For the text-containing cell, return its midpoint in (x, y) coordinate format. 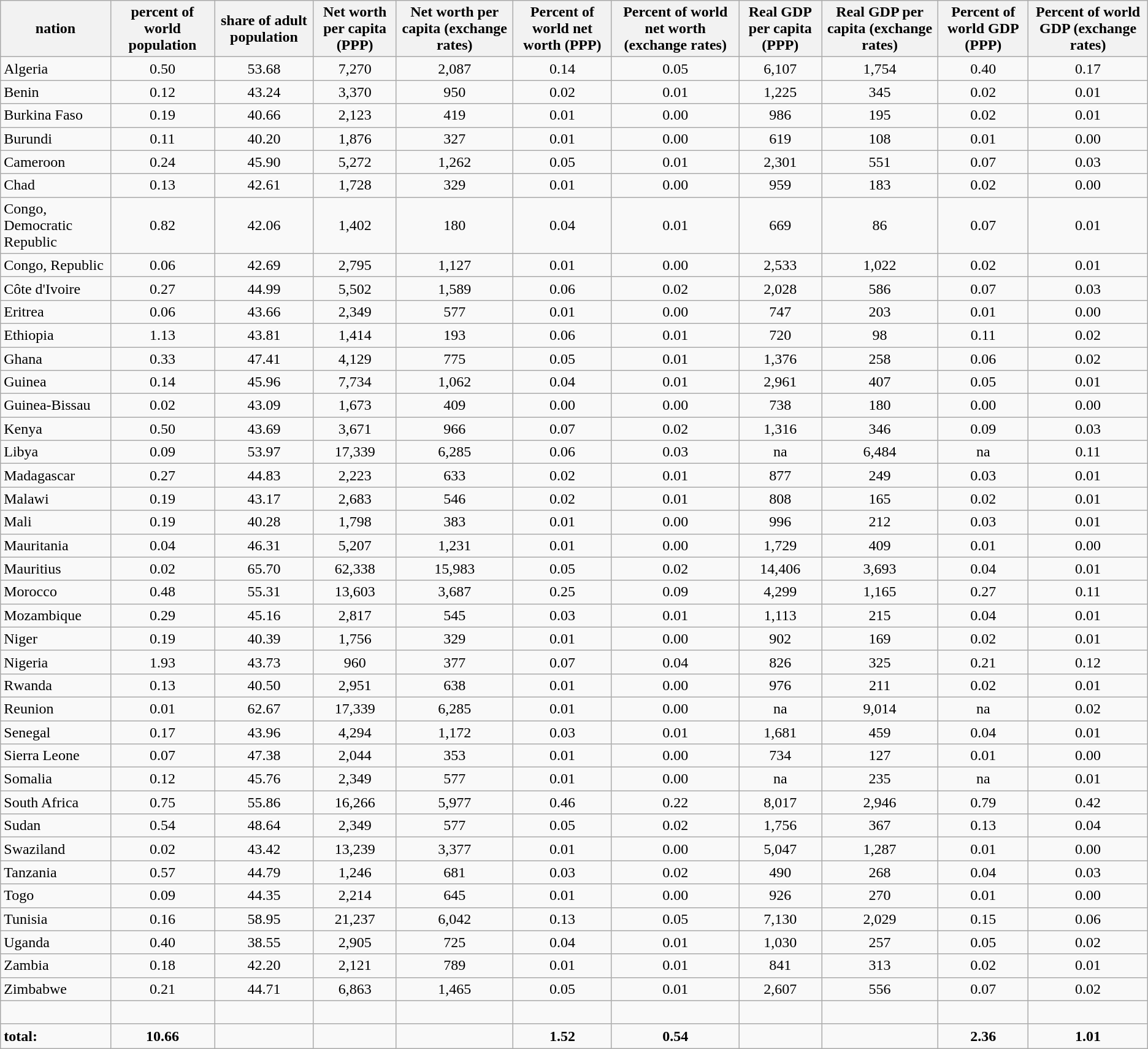
2,946 (880, 802)
313 (880, 966)
Real GDP per capita (exchange rates) (880, 29)
725 (455, 942)
1,225 (780, 92)
3,693 (880, 569)
545 (455, 615)
1.01 (1088, 1036)
5,272 (354, 162)
235 (880, 779)
127 (880, 756)
8,017 (780, 802)
38.55 (264, 942)
Kenya (56, 429)
407 (880, 382)
2,044 (354, 756)
42.61 (264, 185)
6,484 (880, 452)
Reunion (56, 709)
1,165 (880, 592)
2,123 (354, 115)
40.28 (264, 522)
Togo (56, 896)
Sierra Leone (56, 756)
327 (455, 139)
58.95 (264, 919)
0.25 (563, 592)
586 (880, 288)
21,237 (354, 919)
Madagascar (56, 475)
0.46 (563, 802)
1,231 (455, 545)
1,681 (780, 732)
45.76 (264, 779)
1,589 (455, 288)
2,121 (354, 966)
638 (455, 685)
Côte d'Ivoire (56, 288)
877 (780, 475)
0.42 (1088, 802)
9,014 (880, 709)
62.67 (264, 709)
40.50 (264, 685)
Mali (56, 522)
Mozambique (56, 615)
4,294 (354, 732)
0.33 (162, 359)
249 (880, 475)
2,905 (354, 942)
1,729 (780, 545)
43.96 (264, 732)
48.64 (264, 826)
681 (455, 872)
53.68 (264, 69)
5,502 (354, 288)
738 (780, 405)
43.17 (264, 499)
5,977 (455, 802)
Mauritius (56, 569)
Percent of world GDP (PPP) (984, 29)
1.93 (162, 662)
98 (880, 335)
1.52 (563, 1036)
2,214 (354, 896)
2,533 (780, 265)
193 (455, 335)
46.31 (264, 545)
0.48 (162, 592)
Eritrea (56, 312)
53.97 (264, 452)
Sudan (56, 826)
40.39 (264, 639)
Net worth per capita (exchange rates) (455, 29)
1,113 (780, 615)
Congo, Republic (56, 265)
Guinea (56, 382)
0.79 (984, 802)
1,465 (455, 989)
826 (780, 662)
Tunisia (56, 919)
1,262 (455, 162)
13,239 (354, 849)
1,030 (780, 942)
211 (880, 685)
2,961 (780, 382)
42.06 (264, 225)
Libya (56, 452)
720 (780, 335)
43.09 (264, 405)
165 (880, 499)
47.38 (264, 756)
1,062 (455, 382)
645 (455, 896)
2,223 (354, 475)
7,130 (780, 919)
169 (880, 639)
13,603 (354, 592)
43.69 (264, 429)
Real GDP per capita (PPP) (780, 29)
3,370 (354, 92)
1,127 (455, 265)
0.18 (162, 966)
0.16 (162, 919)
3,377 (455, 849)
4,299 (780, 592)
Mauritania (56, 545)
Zimbabwe (56, 989)
44.35 (264, 896)
percent of world population (162, 29)
2,028 (780, 288)
2,683 (354, 499)
353 (455, 756)
996 (780, 522)
1,754 (880, 69)
Chad (56, 185)
1,402 (354, 225)
2,607 (780, 989)
6,042 (455, 919)
195 (880, 115)
546 (455, 499)
950 (455, 92)
5,047 (780, 849)
1,673 (354, 405)
747 (780, 312)
44.83 (264, 475)
2,795 (354, 265)
0.15 (984, 919)
902 (780, 639)
258 (880, 359)
Malawi (56, 499)
10.66 (162, 1036)
Algeria (56, 69)
215 (880, 615)
775 (455, 359)
Swaziland (56, 849)
0.82 (162, 225)
55.31 (264, 592)
7,734 (354, 382)
86 (880, 225)
6,107 (780, 69)
0.29 (162, 615)
43.24 (264, 92)
345 (880, 92)
43.73 (264, 662)
966 (455, 429)
3,687 (455, 592)
Percent of world net worth (PPP) (563, 29)
43.42 (264, 849)
40.66 (264, 115)
Burkina Faso (56, 115)
808 (780, 499)
926 (780, 896)
Senegal (56, 732)
44.79 (264, 872)
6,863 (354, 989)
Zambia (56, 966)
43.81 (264, 335)
42.69 (264, 265)
1,316 (780, 429)
Uganda (56, 942)
367 (880, 826)
Percent of world net worth (exchange rates) (675, 29)
268 (880, 872)
Guinea-Bissau (56, 405)
0.57 (162, 872)
2,817 (354, 615)
Ethiopia (56, 335)
4,129 (354, 359)
Niger (56, 639)
633 (455, 475)
Rwanda (56, 685)
Morocco (56, 592)
734 (780, 756)
2.36 (984, 1036)
2,029 (880, 919)
619 (780, 139)
42.20 (264, 966)
257 (880, 942)
377 (455, 662)
43.66 (264, 312)
3,671 (354, 429)
16,266 (354, 802)
108 (880, 139)
2,301 (780, 162)
203 (880, 312)
1,172 (455, 732)
2,951 (354, 685)
1,022 (880, 265)
44.71 (264, 989)
62,338 (354, 569)
40.20 (264, 139)
Ghana (56, 359)
Net worth per capita (PPP) (354, 29)
Somalia (56, 779)
1.13 (162, 335)
55.86 (264, 802)
Percent of world GDP (exchange rates) (1088, 29)
1,414 (354, 335)
0.22 (675, 802)
Tanzania (56, 872)
0.75 (162, 802)
14,406 (780, 569)
986 (780, 115)
1,287 (880, 849)
419 (455, 115)
383 (455, 522)
Benin (56, 92)
South Africa (56, 802)
1,728 (354, 185)
669 (780, 225)
1,798 (354, 522)
551 (880, 162)
Nigeria (56, 662)
183 (880, 185)
270 (880, 896)
1,876 (354, 139)
total: (56, 1036)
959 (780, 185)
212 (880, 522)
15,983 (455, 569)
1,246 (354, 872)
45.96 (264, 382)
976 (780, 685)
Cameroon (56, 162)
65.70 (264, 569)
44.99 (264, 288)
5,207 (354, 545)
47.41 (264, 359)
Congo, Democratic Republic (56, 225)
490 (780, 872)
960 (354, 662)
45.90 (264, 162)
346 (880, 429)
share of adult population (264, 29)
Burundi (56, 139)
45.16 (264, 615)
789 (455, 966)
325 (880, 662)
0.24 (162, 162)
7,270 (354, 69)
nation (56, 29)
459 (880, 732)
2,087 (455, 69)
841 (780, 966)
1,376 (780, 359)
556 (880, 989)
